Output the [x, y] coordinate of the center of the cell containing the given text.  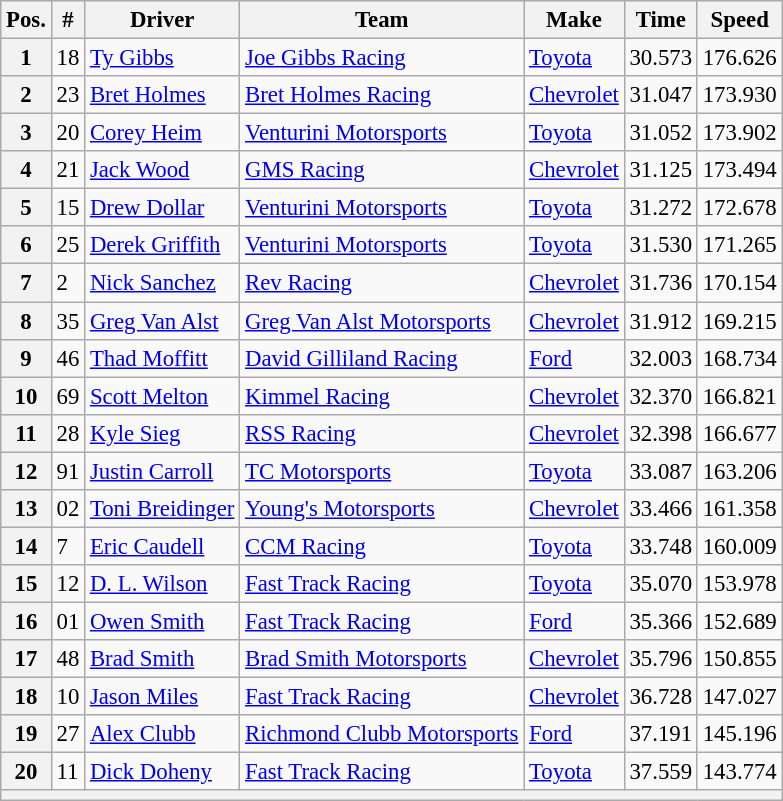
4 [26, 170]
153.978 [740, 584]
Scott Melton [162, 396]
1 [26, 58]
91 [68, 471]
30.573 [660, 58]
CCM Racing [382, 546]
Brad Smith [162, 659]
35.366 [660, 621]
Time [660, 20]
170.154 [740, 283]
02 [68, 509]
31.125 [660, 170]
Kimmel Racing [382, 396]
35.796 [660, 659]
Rev Racing [382, 283]
6 [26, 245]
163.206 [740, 471]
32.003 [660, 358]
145.196 [740, 734]
150.855 [740, 659]
31.530 [660, 245]
35.070 [660, 584]
Driver [162, 20]
27 [68, 734]
21 [68, 170]
25 [68, 245]
32.398 [660, 433]
Alex Clubb [162, 734]
Dick Doheny [162, 772]
69 [68, 396]
17 [26, 659]
37.191 [660, 734]
171.265 [740, 245]
33.466 [660, 509]
Richmond Clubb Motorsports [382, 734]
Justin Carroll [162, 471]
31.736 [660, 283]
13 [26, 509]
RSS Racing [382, 433]
Young's Motorsports [382, 509]
Toni Breidinger [162, 509]
147.027 [740, 697]
33.748 [660, 546]
Corey Heim [162, 133]
168.734 [740, 358]
48 [68, 659]
31.047 [660, 95]
01 [68, 621]
D. L. Wilson [162, 584]
31.272 [660, 208]
Greg Van Alst [162, 321]
Brad Smith Motorsports [382, 659]
23 [68, 95]
14 [26, 546]
Greg Van Alst Motorsports [382, 321]
172.678 [740, 208]
Pos. [26, 20]
166.677 [740, 433]
# [68, 20]
19 [26, 734]
35 [68, 321]
Team [382, 20]
David Gilliland Racing [382, 358]
Drew Dollar [162, 208]
46 [68, 358]
173.902 [740, 133]
Kyle Sieg [162, 433]
166.821 [740, 396]
160.009 [740, 546]
GMS Racing [382, 170]
31.912 [660, 321]
Bret Holmes [162, 95]
Thad Moffitt [162, 358]
Jack Wood [162, 170]
173.930 [740, 95]
Speed [740, 20]
Make [574, 20]
9 [26, 358]
Derek Griffith [162, 245]
37.559 [660, 772]
31.052 [660, 133]
Owen Smith [162, 621]
Jason Miles [162, 697]
5 [26, 208]
28 [68, 433]
8 [26, 321]
Eric Caudell [162, 546]
TC Motorsports [382, 471]
152.689 [740, 621]
16 [26, 621]
Ty Gibbs [162, 58]
Joe Gibbs Racing [382, 58]
161.358 [740, 509]
36.728 [660, 697]
169.215 [740, 321]
Nick Sanchez [162, 283]
32.370 [660, 396]
173.494 [740, 170]
143.774 [740, 772]
3 [26, 133]
Bret Holmes Racing [382, 95]
176.626 [740, 58]
33.087 [660, 471]
